Return the (X, Y) coordinate for the center point of the cell that contains the specified text.  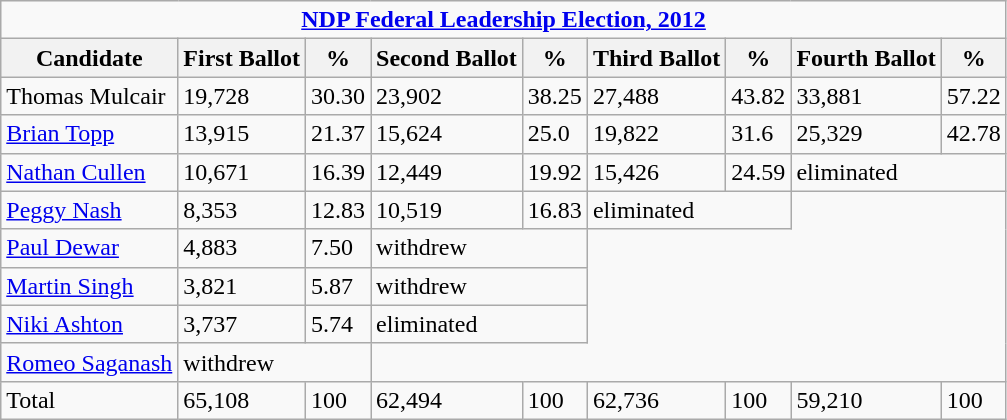
12.83 (338, 210)
30.30 (338, 96)
Paul Dewar (90, 248)
10,519 (447, 210)
24.59 (758, 172)
12,449 (447, 172)
43.82 (758, 96)
Romeo Saganash (90, 362)
15,426 (656, 172)
38.25 (554, 96)
Brian Topp (90, 134)
25.0 (554, 134)
31.6 (758, 134)
19,728 (242, 96)
65,108 (242, 400)
4,883 (242, 248)
21.37 (338, 134)
25,329 (866, 134)
First Ballot (242, 58)
59,210 (866, 400)
62,736 (656, 400)
23,902 (447, 96)
16.83 (554, 210)
Thomas Mulcair (90, 96)
3,821 (242, 286)
16.39 (338, 172)
Total (90, 400)
15,624 (447, 134)
Second Ballot (447, 58)
27,488 (656, 96)
Third Ballot (656, 58)
57.22 (974, 96)
10,671 (242, 172)
Candidate (90, 58)
42.78 (974, 134)
Fourth Ballot (866, 58)
5.87 (338, 286)
7.50 (338, 248)
Martin Singh (90, 286)
3,737 (242, 324)
Nathan Cullen (90, 172)
8,353 (242, 210)
Niki Ashton (90, 324)
13,915 (242, 134)
62,494 (447, 400)
19.92 (554, 172)
19,822 (656, 134)
33,881 (866, 96)
Peggy Nash (90, 210)
NDP Federal Leadership Election, 2012 (504, 20)
5.74 (338, 324)
